For the text-containing cell, return its midpoint in [X, Y] coordinate format. 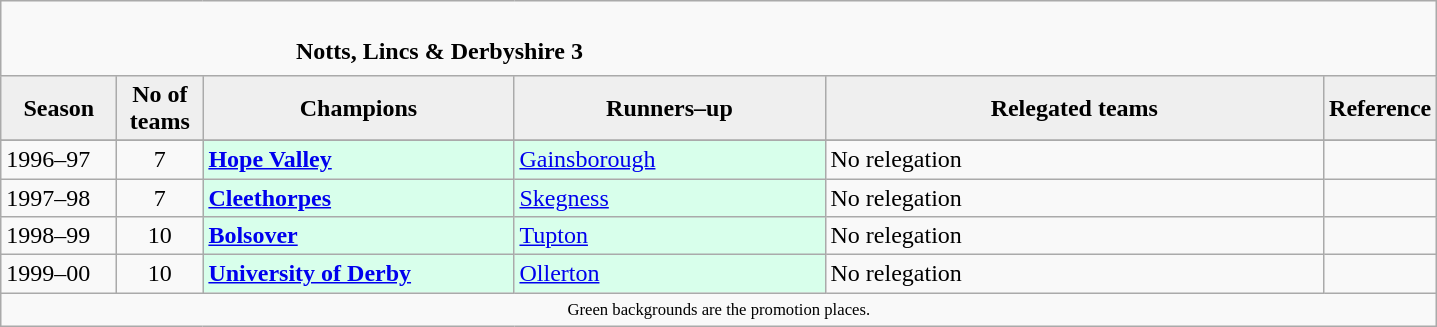
1998–99 [59, 236]
1997–98 [59, 197]
Hope Valley [358, 159]
Runners–up [670, 108]
Relegated teams [1074, 108]
Tupton [670, 236]
Cleethorpes [358, 197]
Ollerton [670, 274]
Gainsborough [670, 159]
University of Derby [358, 274]
1996–97 [59, 159]
Skegness [670, 197]
Green backgrounds are the promotion places. [719, 310]
Season [59, 108]
Bolsover [358, 236]
Reference [1380, 108]
1999–00 [59, 274]
No of teams [160, 108]
Champions [358, 108]
